Extract the [X, Y] coordinate from the center of the cell holding the provided text.  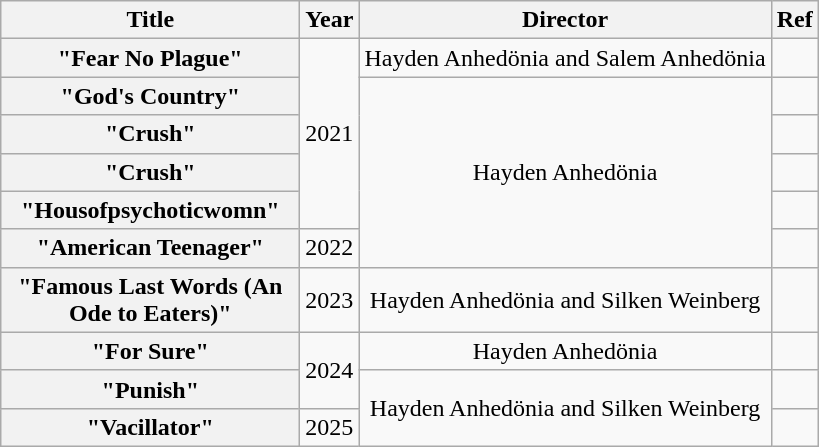
2021 [330, 134]
Year [330, 20]
"Famous Last Words (An Ode to Eaters)" [150, 300]
2025 [330, 427]
Title [150, 20]
"Housofpsychoticwomn" [150, 210]
"Punish" [150, 389]
2023 [330, 300]
2024 [330, 370]
"American Teenager" [150, 248]
2022 [330, 248]
Director [565, 20]
"Fear No Plague" [150, 58]
Hayden Anhedönia and Salem Anhedönia [565, 58]
"Vacillator" [150, 427]
Ref [794, 20]
"For Sure" [150, 351]
"God's Country" [150, 96]
